Provide the (X, Y) coordinate of the cell's center where the given text is located.  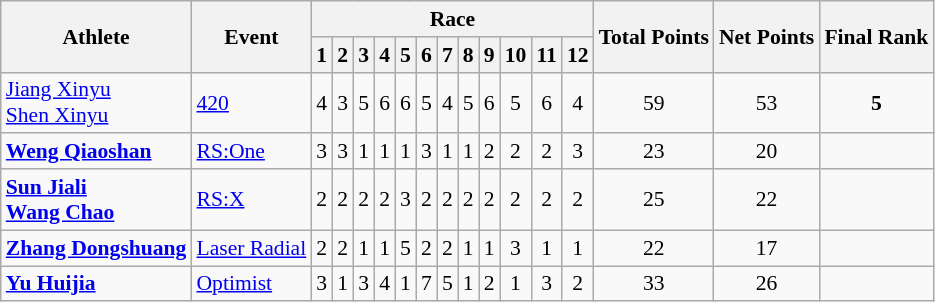
RS:One (251, 152)
Race (452, 19)
Optimist (251, 284)
26 (766, 284)
12 (578, 55)
Final Rank (876, 36)
420 (251, 102)
Zhang Dongshuang (96, 248)
23 (654, 152)
Yu Huijia (96, 284)
RS:X (251, 200)
11 (546, 55)
Event (251, 36)
25 (654, 200)
Weng Qiaoshan (96, 152)
Jiang XinyuShen Xinyu (96, 102)
59 (654, 102)
Laser Radial (251, 248)
53 (766, 102)
Total Points (654, 36)
9 (490, 55)
10 (516, 55)
17 (766, 248)
8 (468, 55)
Net Points (766, 36)
33 (654, 284)
Athlete (96, 36)
20 (766, 152)
Sun JialiWang Chao (96, 200)
